Return the [X, Y] coordinate for the center point of the cell that contains the specified text.  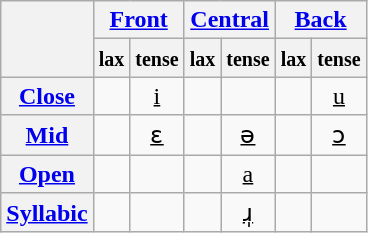
Syllabic [47, 213]
Central [230, 20]
Front [138, 20]
Back [320, 20]
Mid [47, 135]
i [157, 96]
Open [47, 173]
ɔ [339, 135]
ə [248, 135]
a [248, 173]
ɹ̩ [248, 213]
u [339, 96]
Close [47, 96]
ɛ [157, 135]
